Locate the cell with the specified text and output its [x, y] center coordinate. 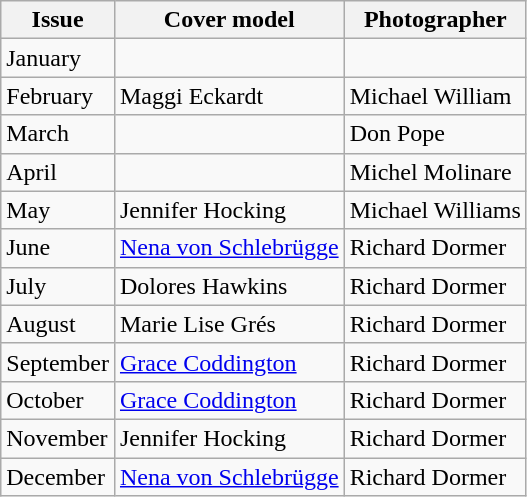
August [58, 324]
Maggi Eckardt [229, 96]
Michael William [435, 96]
February [58, 96]
Photographer [435, 20]
April [58, 172]
Don Pope [435, 134]
Michael Williams [435, 210]
July [58, 286]
Michel Molinare [435, 172]
Issue [58, 20]
Marie Lise Grés [229, 324]
January [58, 58]
October [58, 400]
March [58, 134]
November [58, 438]
June [58, 248]
September [58, 362]
Cover model [229, 20]
Dolores Hawkins [229, 286]
December [58, 477]
May [58, 210]
